Detect which cell encompasses the target text, then output its (X, Y) center coordinate. 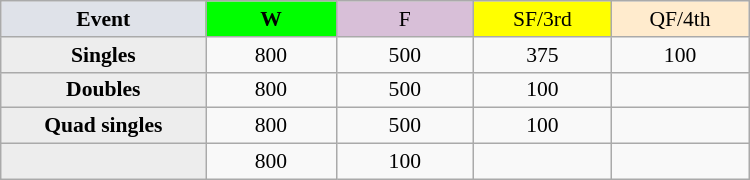
Quad singles (104, 126)
F (405, 19)
Singles (104, 55)
QF/4th (680, 19)
SF/3rd (543, 19)
Doubles (104, 90)
W (271, 19)
Event (104, 19)
375 (543, 55)
